Locate the cell with the specified text and output its [X, Y] center coordinate. 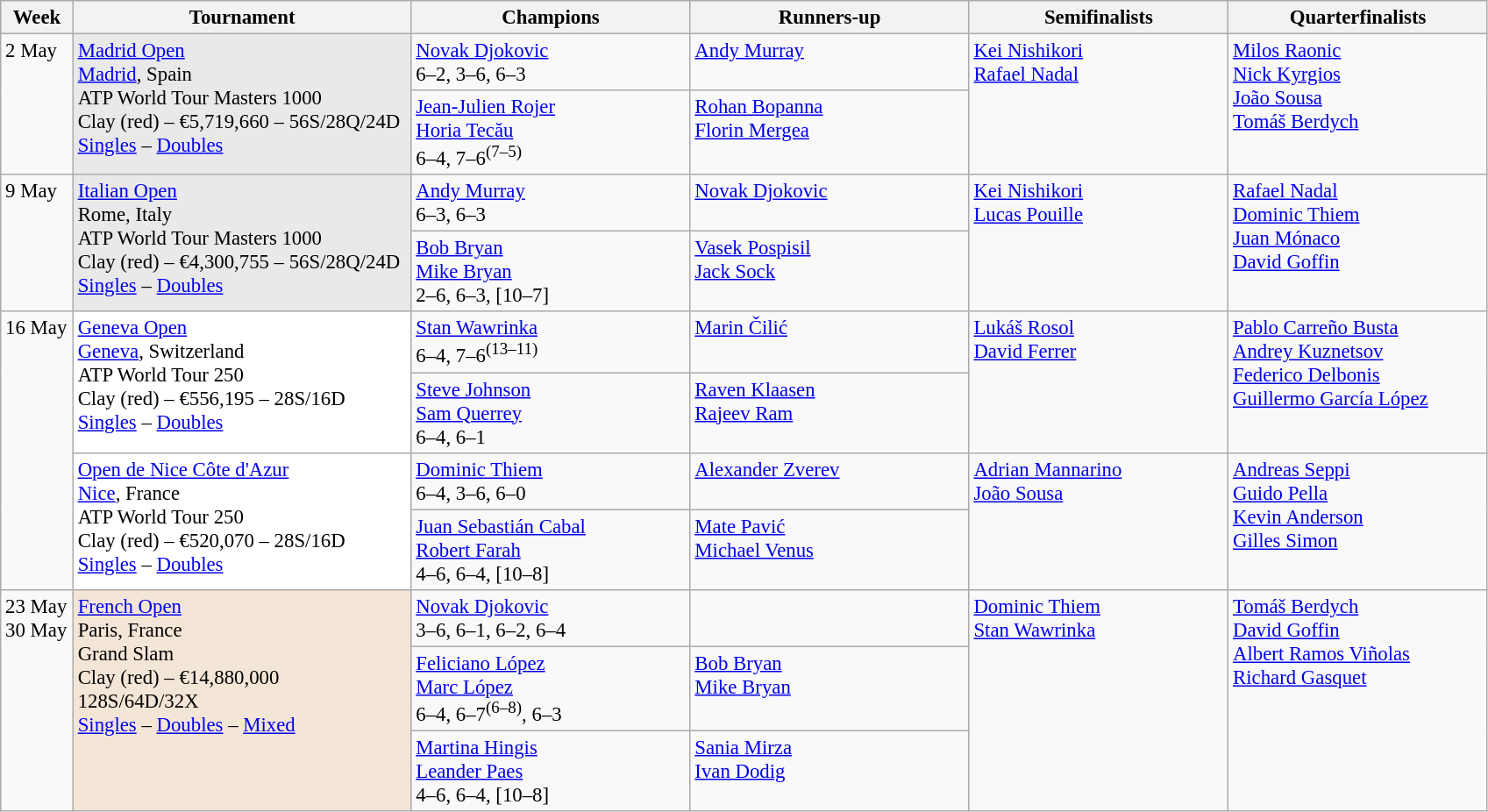
16 May [37, 451]
Kei Nishikori Rafael Nadal [1099, 105]
Quarterfinalists [1358, 18]
Open de Nice Côte d'Azur Nice, FranceATP World Tour 250Clay (red) – €520,070 – 28S/16D Singles – Doubles [242, 521]
Bob Bryan Mike Bryan2–6, 6–3, [10–7] [551, 272]
Feliciano López Marc López6–4, 6–7(6–8), 6–3 [551, 688]
Lukáš Rosol David Ferrer [1099, 382]
Stan Wawrinka 6–4, 7–6(13–11) [551, 342]
Dominic Thiem Stan Wawrinka [1099, 700]
Geneva Open Geneva, SwitzerlandATP World Tour 250Clay (red) – €556,195 – 28S/16D Singles – Doubles [242, 382]
2 May [37, 105]
Rohan Bopanna Florin Mergea [829, 132]
Novak Djokovic 6–2, 3–6, 6–3 [551, 63]
Sania Mirza Ivan Dodig [829, 771]
Martina Hingis Leander Paes4–6, 6–4, [10–8] [551, 771]
Raven Klaasen Rajeev Ram [829, 413]
Jean-Julien Rojer Horia Tecău 6–4, 7–6(7–5) [551, 132]
Vasek Pospisil Jack Sock [829, 272]
Juan Sebastián Cabal Robert Farah4–6, 6–4, [10–8] [551, 550]
23 May30 May [37, 700]
Andreas Seppi Guido Pella Kevin Anderson Gilles Simon [1358, 521]
Madrid Open Madrid, SpainATP World Tour Masters 1000Clay (red) – €5,719,660 – 56S/28Q/24D Singles – Doubles [242, 105]
Pablo Carreño Busta Andrey Kuznetsov Federico Delbonis Guillermo García López [1358, 382]
Novak Djokovic 3–6, 6–1, 6–2, 6–4 [551, 617]
Novak Djokovic [829, 203]
Runners-up [829, 18]
Andy Murray [829, 63]
Champions [551, 18]
Bob Bryan Mike Bryan [829, 688]
French Open Paris, FranceGrand SlamClay (red) – €14,880,000128S/64D/32XSingles – Doubles – Mixed [242, 700]
Rafael Nadal Dominic Thiem Juan Mónaco David Goffin [1358, 243]
Tomáš Berdych David Goffin Albert Ramos Viñolas Richard Gasquet [1358, 700]
9 May [37, 243]
Adrian Mannarino João Sousa [1099, 521]
Marin Čilić [829, 342]
Milos Raonic Nick Kyrgios João Sousa Tomáš Berdych [1358, 105]
Alexander Zverev [829, 481]
Kei Nishikori Lucas Pouille [1099, 243]
Week [37, 18]
Steve Johnson Sam Querrey6–4, 6–1 [551, 413]
Andy Murray 6–3, 6–3 [551, 203]
Mate Pavić Michael Venus [829, 550]
Semifinalists [1099, 18]
Tournament [242, 18]
Dominic Thiem6–4, 3–6, 6–0 [551, 481]
Italian Open Rome, ItalyATP World Tour Masters 1000Clay (red) – €4,300,755 – 56S/28Q/24D Singles – Doubles [242, 243]
